Detect which cell encompasses the target text, then output its (X, Y) center coordinate. 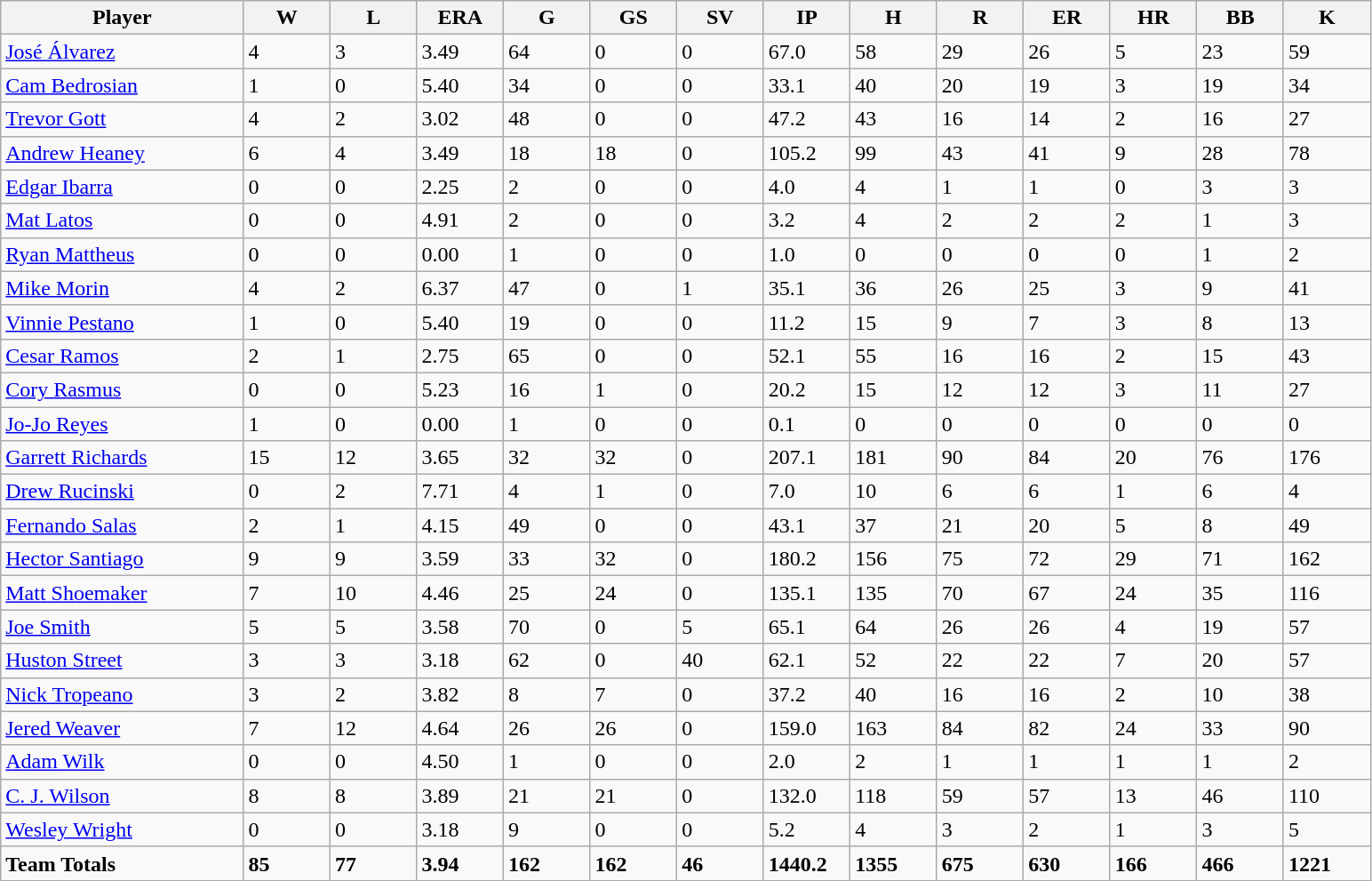
Garrett Richards (123, 458)
181 (894, 458)
163 (894, 728)
47 (547, 288)
3.02 (460, 119)
20.2 (807, 389)
1.0 (807, 254)
Trevor Gott (123, 119)
Team Totals (123, 863)
L (373, 18)
67 (1067, 593)
GS (634, 18)
37 (894, 525)
3.2 (807, 220)
23 (1240, 52)
5.2 (807, 829)
R (980, 18)
Ryan Mattheus (123, 254)
47.2 (807, 119)
62.1 (807, 661)
3.94 (460, 863)
ER (1067, 18)
3.59 (460, 559)
135 (894, 593)
675 (980, 863)
1440.2 (807, 863)
Drew Rucinski (123, 492)
2.75 (460, 356)
Mike Morin (123, 288)
1355 (894, 863)
65 (547, 356)
Nick Tropeano (123, 694)
W (287, 18)
Edgar Ibarra (123, 187)
207.1 (807, 458)
IP (807, 18)
4.50 (460, 762)
82 (1067, 728)
38 (1327, 694)
43.1 (807, 525)
Cam Bedrosian (123, 85)
6.37 (460, 288)
2.0 (807, 762)
H (894, 18)
Player (123, 18)
65.1 (807, 627)
7.71 (460, 492)
ERA (460, 18)
466 (1240, 863)
85 (287, 863)
71 (1240, 559)
4.64 (460, 728)
4.15 (460, 525)
156 (894, 559)
77 (373, 863)
105.2 (807, 153)
180.2 (807, 559)
5.23 (460, 389)
28 (1240, 153)
Adam Wilk (123, 762)
0.1 (807, 424)
José Álvarez (123, 52)
G (547, 18)
Matt Shoemaker (123, 593)
176 (1327, 458)
75 (980, 559)
52 (894, 661)
Joe Smith (123, 627)
3.65 (460, 458)
Vinnie Pestano (123, 322)
4.0 (807, 187)
3.58 (460, 627)
37.2 (807, 694)
Jo-Jo Reyes (123, 424)
52.1 (807, 356)
35 (1240, 593)
Fernando Salas (123, 525)
118 (894, 796)
4.91 (460, 220)
SV (721, 18)
58 (894, 52)
Cesar Ramos (123, 356)
116 (1327, 593)
33.1 (807, 85)
35.1 (807, 288)
BB (1240, 18)
132.0 (807, 796)
14 (1067, 119)
2.25 (460, 187)
36 (894, 288)
62 (547, 661)
135.1 (807, 593)
78 (1327, 153)
11.2 (807, 322)
7.0 (807, 492)
72 (1067, 559)
HR (1153, 18)
K (1327, 18)
Hector Santiago (123, 559)
159.0 (807, 728)
630 (1067, 863)
1221 (1327, 863)
Jered Weaver (123, 728)
Mat Latos (123, 220)
Andrew Heaney (123, 153)
67.0 (807, 52)
166 (1153, 863)
99 (894, 153)
48 (547, 119)
4.46 (460, 593)
Cory Rasmus (123, 389)
Wesley Wright (123, 829)
3.89 (460, 796)
55 (894, 356)
3.82 (460, 694)
C. J. Wilson (123, 796)
76 (1240, 458)
110 (1327, 796)
Huston Street (123, 661)
11 (1240, 389)
